Provide the [X, Y] coordinate of the cell's center where the given text is located.  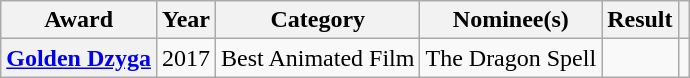
Year [186, 20]
2017 [186, 58]
Award [79, 20]
Category [318, 20]
Best Animated Film [318, 58]
Result [640, 20]
The Dragon Spell [511, 58]
Nominee(s) [511, 20]
Golden Dzyga [79, 58]
